Scan for the cell matching the given text and deliver its (x, y) coordinate at center. 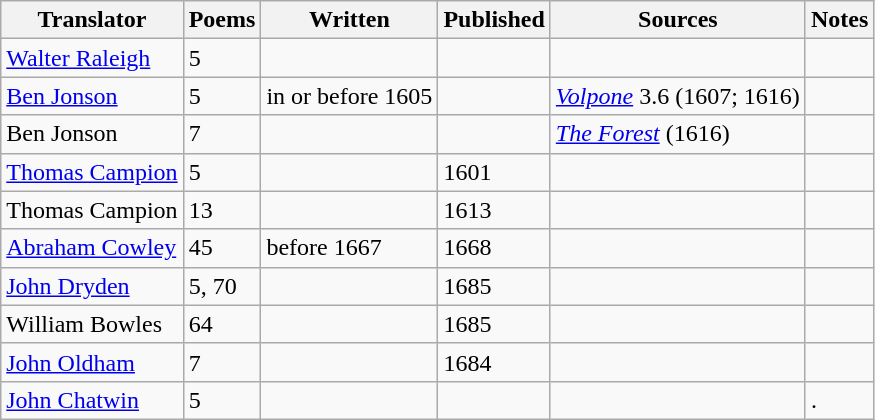
Published (494, 20)
Abraham Cowley (92, 248)
John Oldham (92, 362)
John Chatwin (92, 400)
. (839, 400)
13 (222, 210)
Written (350, 20)
Translator (92, 20)
Notes (839, 20)
in or before 1605 (350, 96)
64 (222, 324)
William Bowles (92, 324)
John Dryden (92, 286)
The Forest (1616) (678, 134)
1684 (494, 362)
1613 (494, 210)
before 1667 (350, 248)
45 (222, 248)
Walter Raleigh (92, 58)
Sources (678, 20)
5, 70 (222, 286)
Volpone 3.6 (1607; 1616) (678, 96)
Poems (222, 20)
1601 (494, 172)
1668 (494, 248)
